Search for the cell housing the specified text and yield its (X, Y) center coordinate. 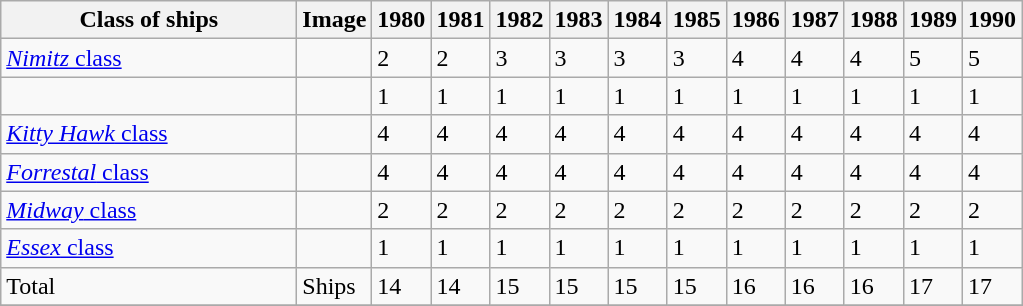
1988 (874, 20)
1990 (992, 20)
Total (149, 286)
1981 (460, 20)
1989 (932, 20)
1982 (520, 20)
1983 (578, 20)
Nimitz class (149, 58)
Kitty Hawk class (149, 134)
Essex class (149, 248)
1980 (402, 20)
1984 (638, 20)
Class of ships (149, 20)
Image (334, 20)
1985 (696, 20)
Ships (334, 286)
1986 (756, 20)
1987 (814, 20)
Forrestal class (149, 172)
Midway class (149, 210)
